Scan for the cell matching the given text and deliver its [x, y] coordinate at center. 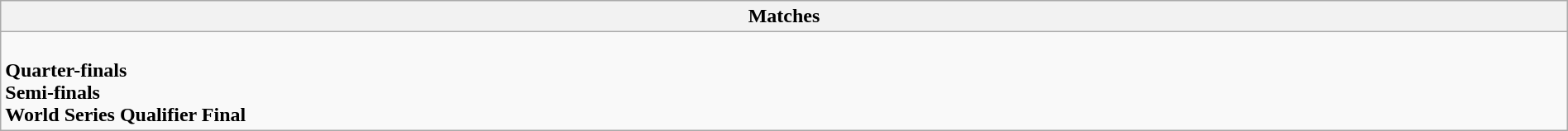
Matches [784, 16]
Quarter-finals Semi-finals World Series Qualifier Final [784, 81]
